Detect which cell encompasses the target text, then output its (x, y) center coordinate. 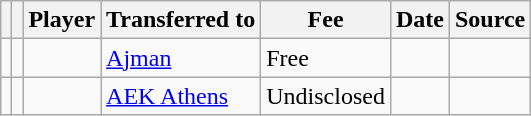
Player (62, 20)
Transferred to (181, 20)
AEK Athens (181, 96)
Source (490, 20)
Fee (326, 20)
Date (420, 20)
Ajman (181, 58)
Undisclosed (326, 96)
Free (326, 58)
